Locate the cell with the specified text and output its [x, y] center coordinate. 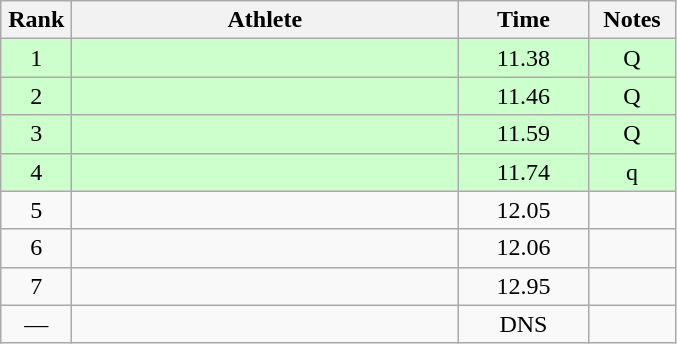
— [36, 324]
11.59 [524, 134]
5 [36, 210]
7 [36, 286]
6 [36, 248]
12.05 [524, 210]
q [632, 172]
4 [36, 172]
1 [36, 58]
DNS [524, 324]
Notes [632, 20]
12.95 [524, 286]
11.46 [524, 96]
Time [524, 20]
Rank [36, 20]
2 [36, 96]
Athlete [265, 20]
11.38 [524, 58]
11.74 [524, 172]
12.06 [524, 248]
3 [36, 134]
